Extract the [x, y] coordinate from the center of the cell holding the provided text.  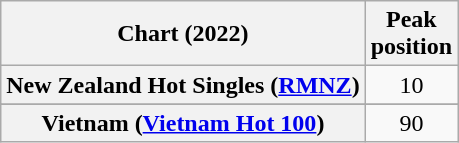
Chart (2022) [183, 34]
New Zealand Hot Singles (RMNZ) [183, 85]
90 [411, 123]
10 [411, 85]
Vietnam (Vietnam Hot 100) [183, 123]
Peakposition [411, 34]
